Return [x, y] of the center of cell containing provided text 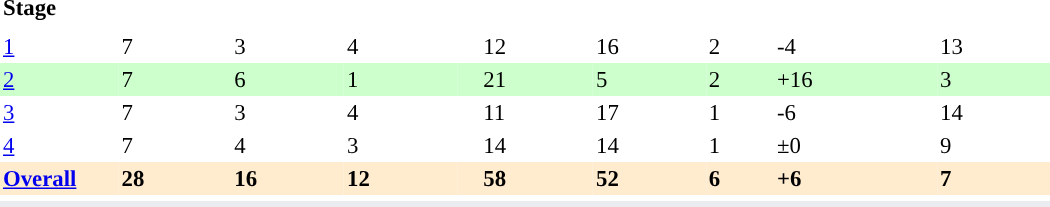
17 [650, 112]
58 [536, 178]
+6 [856, 178]
13 [994, 46]
-6 [856, 112]
52 [650, 178]
28 [174, 178]
-4 [856, 46]
21 [536, 80]
11 [536, 112]
±0 [856, 146]
+16 [856, 80]
5 [650, 80]
Overall [59, 178]
9 [994, 146]
